Find where the given text appears and provide that cell's center as (x, y) coordinate. 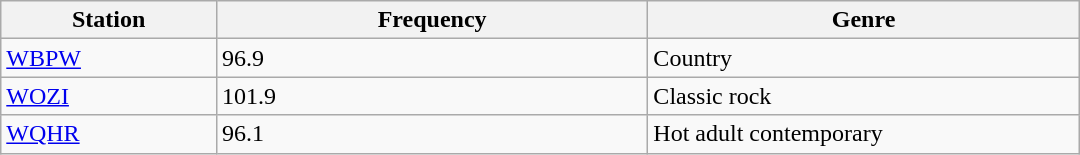
WBPW (109, 58)
Genre (864, 20)
WQHR (109, 134)
Frequency (432, 20)
Classic rock (864, 96)
WOZI (109, 96)
Station (109, 20)
Hot adult contemporary (864, 134)
Country (864, 58)
96.1 (432, 134)
101.9 (432, 96)
96.9 (432, 58)
